Detect which cell encompasses the target text, then output its (x, y) center coordinate. 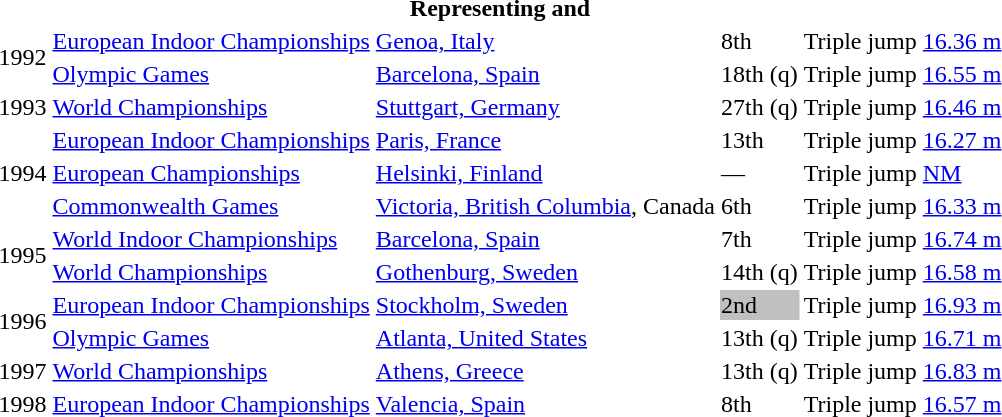
7th (759, 239)
Stockholm, Sweden (545, 305)
13th (759, 140)
World Indoor Championships (211, 239)
Atlanta, United States (545, 338)
2nd (759, 305)
18th (q) (759, 74)
Gothenburg, Sweden (545, 272)
8th (759, 41)
Stuttgart, Germany (545, 107)
Athens, Greece (545, 371)
14th (q) (759, 272)
— (759, 173)
European Championships (211, 173)
Genoa, Italy (545, 41)
27th (q) (759, 107)
6th (759, 206)
Helsinki, Finland (545, 173)
Commonwealth Games (211, 206)
Paris, France (545, 140)
Victoria, British Columbia, Canada (545, 206)
